For the text-containing cell, return its midpoint in [X, Y] coordinate format. 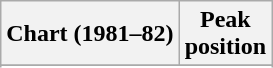
Chart (1981–82) [90, 34]
Peak position [225, 34]
